From the cell containing the given text, extract its center point as [x, y] coordinate. 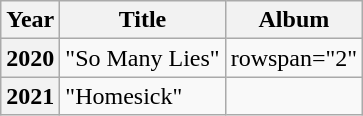
"So Many Lies" [142, 58]
"Homesick" [142, 96]
rowspan="2" [294, 58]
Album [294, 20]
2021 [30, 96]
2020 [30, 58]
Year [30, 20]
Title [142, 20]
